Provide the (X, Y) coordinate of the cell's center where the given text is located.  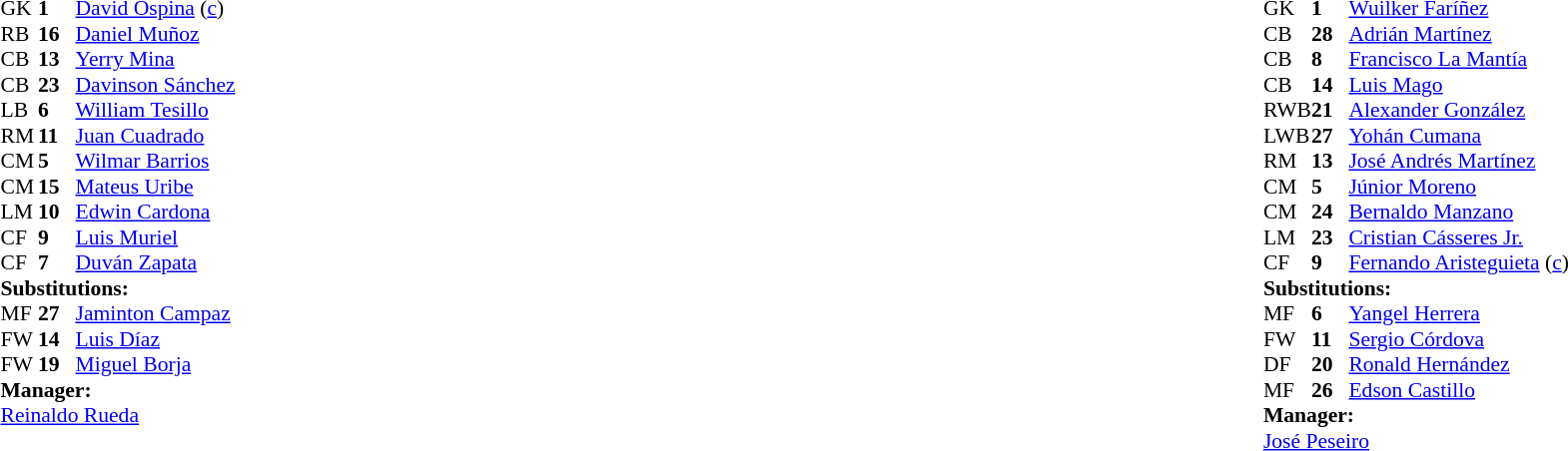
William Tesillo (156, 111)
LWB (1287, 136)
Reinaldo Rueda (118, 416)
RWB (1287, 111)
RB (19, 34)
Substitutions: (118, 288)
Edwin Cardona (156, 213)
20 (1330, 364)
Yerry Mina (156, 59)
16 (57, 34)
24 (1330, 213)
19 (57, 364)
Mateus Uribe (156, 187)
Luis Muriel (156, 237)
Luis Díaz (156, 339)
Wilmar Barrios (156, 161)
DF (1287, 364)
21 (1330, 111)
LB (19, 111)
28 (1330, 34)
7 (57, 262)
15 (57, 187)
Jaminton Campaz (156, 314)
Daniel Muñoz (156, 34)
Miguel Borja (156, 364)
Manager: (118, 390)
Davinson Sánchez (156, 85)
Juan Cuadrado (156, 136)
10 (57, 213)
8 (1330, 59)
Duván Zapata (156, 262)
26 (1330, 390)
